Return (X, Y) of the center of cell containing provided text 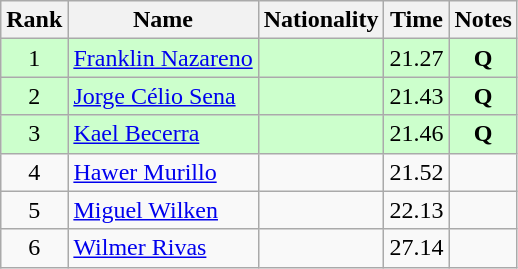
Notes (483, 20)
Time (416, 20)
Jorge Célio Sena (163, 96)
2 (34, 96)
4 (34, 172)
Hawer Murillo (163, 172)
21.27 (416, 58)
27.14 (416, 248)
6 (34, 248)
Wilmer Rivas (163, 248)
22.13 (416, 210)
Miguel Wilken (163, 210)
Rank (34, 20)
21.46 (416, 134)
21.43 (416, 96)
21.52 (416, 172)
1 (34, 58)
3 (34, 134)
5 (34, 210)
Nationality (321, 20)
Kael Becerra (163, 134)
Franklin Nazareno (163, 58)
Name (163, 20)
